Return (X, Y) of the center of cell containing provided text 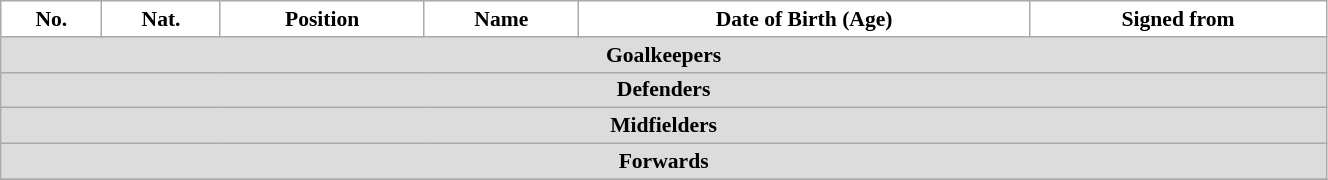
Forwards (664, 162)
Goalkeepers (664, 55)
Position (322, 19)
Signed from (1178, 19)
Defenders (664, 90)
Date of Birth (Age) (804, 19)
Nat. (161, 19)
Midfielders (664, 126)
No. (52, 19)
Name (502, 19)
